Search for the cell housing the specified text and yield its (x, y) center coordinate. 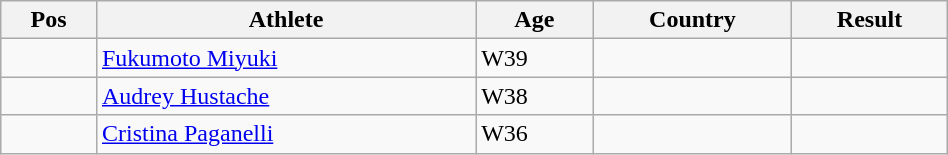
Country (692, 20)
W38 (534, 96)
Cristina Paganelli (286, 134)
W39 (534, 58)
Athlete (286, 20)
Audrey Hustache (286, 96)
Age (534, 20)
W36 (534, 134)
Pos (49, 20)
Fukumoto Miyuki (286, 58)
Result (870, 20)
